From the cell containing the given text, extract its center point as [x, y] coordinate. 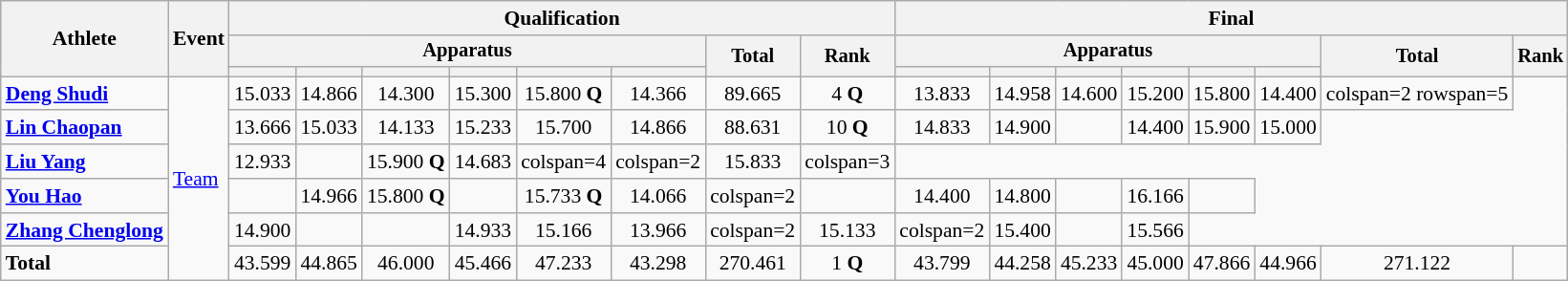
270.461 [753, 264]
44.258 [1022, 264]
14.600 [1089, 94]
15.733 Q [564, 196]
14.958 [1022, 94]
14.833 [942, 128]
15.133 [847, 230]
12.933 [262, 162]
15.900 Q [406, 162]
15.233 [483, 128]
15.166 [564, 230]
15.900 [1221, 128]
colspan=3 [847, 162]
13.966 [657, 230]
Athlete [84, 38]
13.666 [262, 128]
46.000 [406, 264]
Event [199, 38]
14.066 [657, 196]
15.700 [564, 128]
14.133 [406, 128]
colspan=2 rowspan=5 [1418, 94]
271.122 [1418, 264]
15.300 [483, 94]
14.800 [1022, 196]
14.966 [329, 196]
Deng Shudi [84, 94]
Qualification [562, 18]
15.400 [1022, 230]
45.466 [483, 264]
14.366 [657, 94]
Zhang Chenglong [84, 230]
47.233 [564, 264]
15.000 [1288, 128]
89.665 [753, 94]
45.233 [1089, 264]
47.866 [1221, 264]
43.799 [942, 264]
colspan=4 [564, 162]
88.631 [753, 128]
44.865 [329, 264]
15.566 [1154, 230]
14.933 [483, 230]
13.833 [942, 94]
45.000 [1154, 264]
14.300 [406, 94]
15.800 [1221, 94]
15.200 [1154, 94]
Final [1231, 18]
Liu Yang [84, 162]
4 Q [847, 94]
16.166 [1154, 196]
Lin Chaopan [84, 128]
43.298 [657, 264]
10 Q [847, 128]
14.683 [483, 162]
44.966 [1288, 264]
1 Q [847, 264]
You Hao [84, 196]
43.599 [262, 264]
15.833 [753, 162]
Team [199, 179]
